Pinpoint the cell where the given text exists, returning its (x, y) midpoint coordinate. 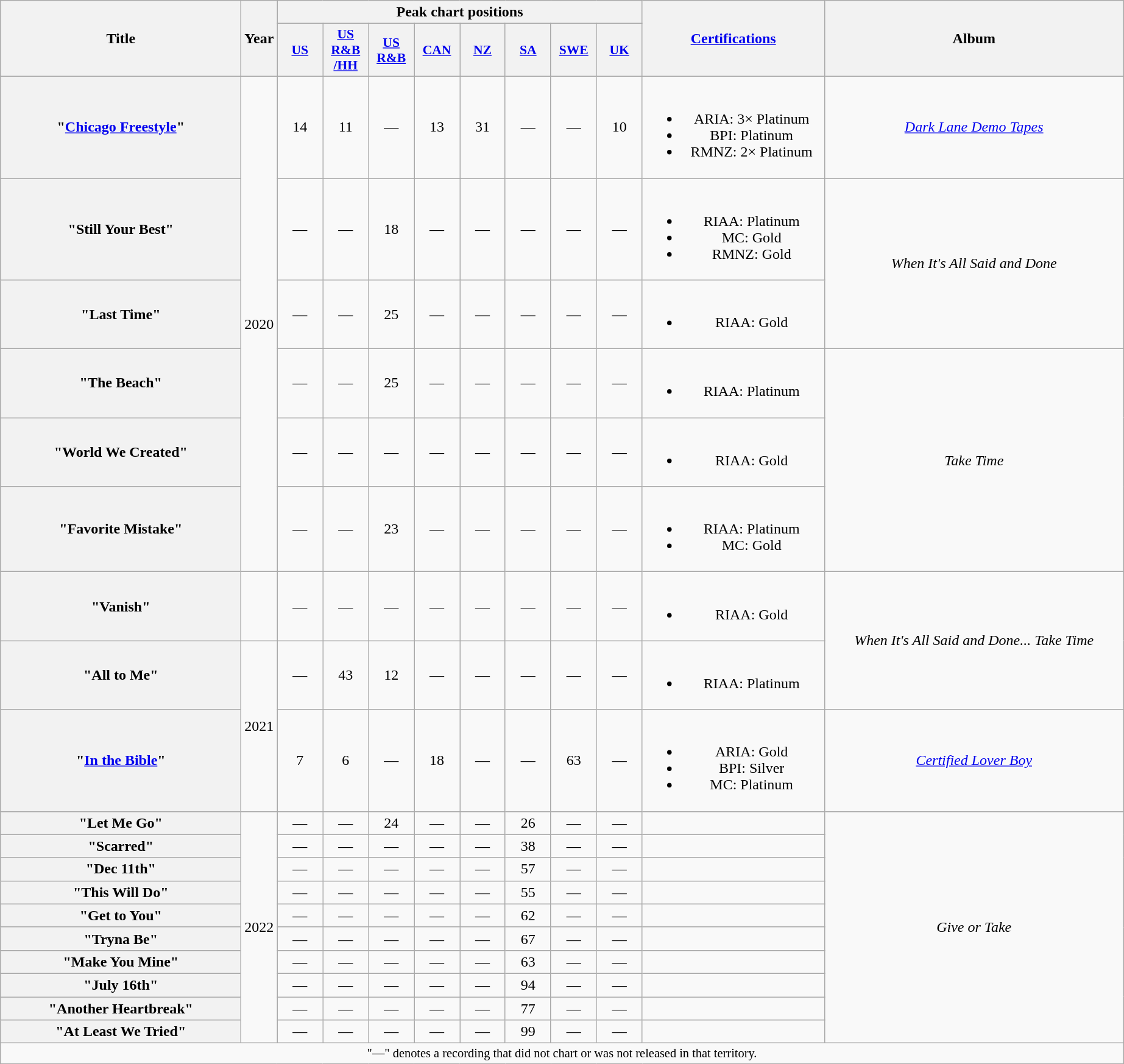
"At Least We Tried" (121, 1032)
NZ (482, 50)
"Chicago Freestyle" (121, 127)
"This Will Do" (121, 892)
"All to Me" (121, 675)
"Still Your Best" (121, 229)
When It's All Said and Done... Take Time (974, 641)
RIAA: PlatinumMC: Gold (733, 529)
Year (260, 39)
"Favorite Mistake" (121, 529)
10 (619, 127)
55 (528, 892)
USR&B (391, 50)
UK (619, 50)
11 (346, 127)
2022 (260, 927)
99 (528, 1032)
62 (528, 915)
12 (391, 675)
US (300, 50)
2021 (260, 726)
USR&B/HH (346, 50)
24 (391, 823)
"Dec 11th" (121, 869)
23 (391, 529)
6 (346, 760)
When It's All Said and Done (974, 263)
"The Beach" (121, 384)
Album (974, 39)
26 (528, 823)
"July 16th" (121, 985)
Dark Lane Demo Tapes (974, 127)
"—" denotes a recording that did not chart or was not released in that territory. (562, 1054)
RIAA: PlatinumMC: GoldRMNZ: Gold (733, 229)
ARIA: GoldBPI: SilverMC: Platinum (733, 760)
SA (528, 50)
38 (528, 846)
"Get to You" (121, 915)
"Last Time" (121, 314)
Title (121, 39)
"Vanish" (121, 607)
Take Time (974, 460)
Certifications (733, 39)
"Make You Mine" (121, 962)
"Scarred" (121, 846)
43 (346, 675)
2020 (260, 324)
"In the Bible" (121, 760)
ARIA: 3× PlatinumBPI: PlatinumRMNZ: 2× Platinum (733, 127)
94 (528, 985)
"World We Created" (121, 452)
67 (528, 939)
Certified Lover Boy (974, 760)
SWE (574, 50)
CAN (437, 50)
Give or Take (974, 927)
Peak chart positions (459, 12)
"Let Me Go" (121, 823)
"Another Heartbreak" (121, 1008)
57 (528, 869)
13 (437, 127)
31 (482, 127)
"Tryna Be" (121, 939)
14 (300, 127)
77 (528, 1008)
7 (300, 760)
